For the text-containing cell, return its midpoint in [X, Y] coordinate format. 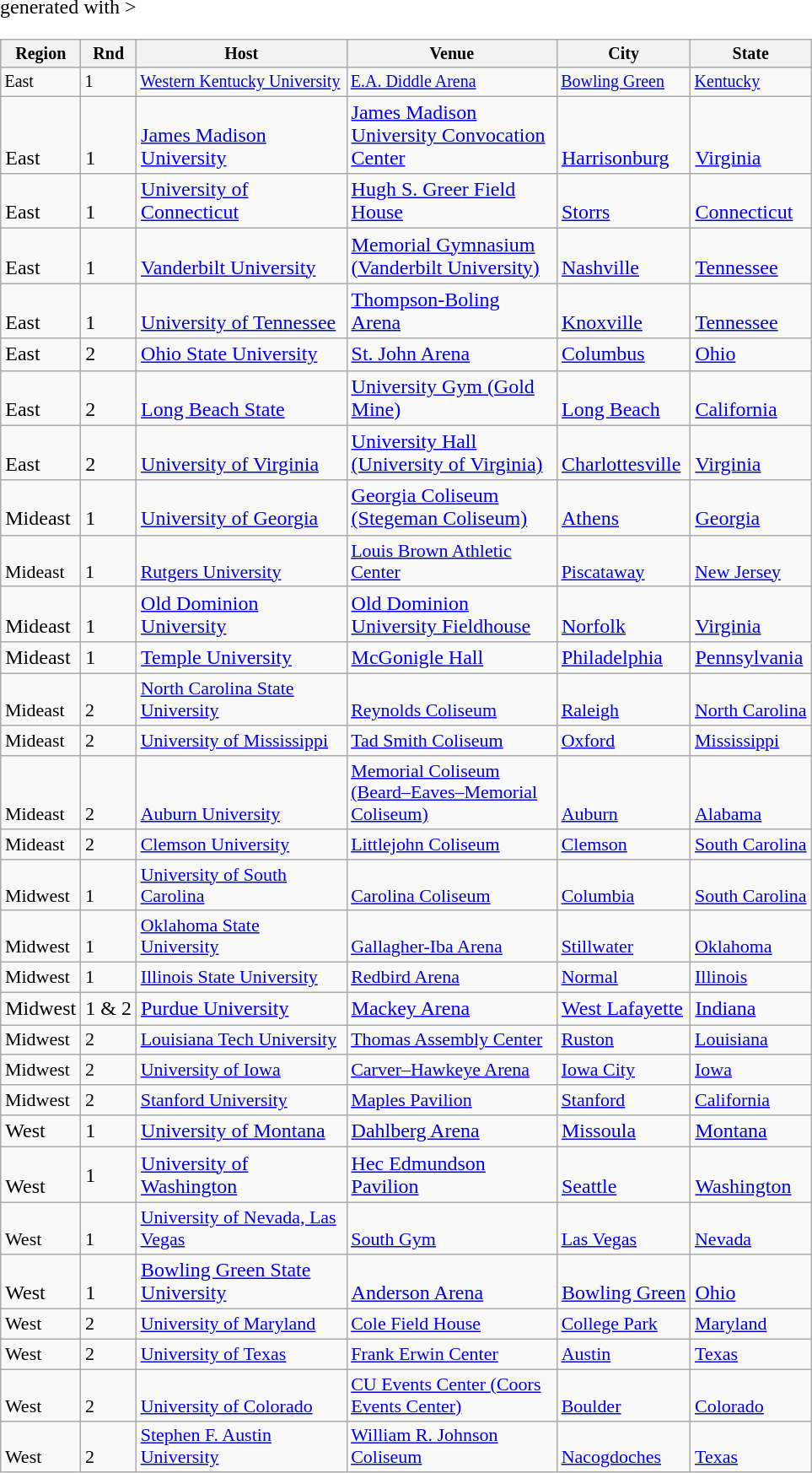
Storrs [623, 201]
Las Vegas [623, 1228]
Columbia [623, 884]
Boulder [623, 1395]
Norfolk [623, 614]
Temple University [241, 658]
Bowling Green State University [241, 1281]
North Carolina [750, 700]
Columbus [623, 354]
James Madison University [241, 135]
University of South Carolina [241, 884]
University of Texas [241, 1354]
Iowa City [623, 1070]
William R. Johnson Coliseum [452, 1446]
Region [40, 54]
University Gym (Gold Mine) [452, 398]
Auburn [623, 793]
St. John Arena [452, 354]
University of Iowa [241, 1070]
Iowa [750, 1070]
College Park [623, 1324]
Alabama [750, 793]
University of Colorado [241, 1395]
McGonigle Hall [452, 658]
Carver–Hawkeye Arena [452, 1070]
Illinois State University [241, 978]
Pennsylvania [750, 658]
Charlottesville [623, 452]
State [750, 54]
New Jersey [750, 560]
Mississippi [750, 741]
Louisiana [750, 1039]
Georgia Coliseum (Stegeman Coliseum) [452, 508]
South Gym [452, 1228]
Long Beach [623, 398]
Seattle [623, 1174]
Stephen F. Austin University [241, 1446]
Rnd [109, 54]
Tad Smith Coliseum [452, 741]
CU Events Center (Coors Events Center) [452, 1395]
University of Connecticut [241, 201]
North Carolina State University [241, 700]
Ruston [623, 1039]
Stanford University [241, 1100]
Venue [452, 54]
Montana [750, 1131]
Carolina Coliseum [452, 884]
Frank Erwin Center [452, 1354]
Ohio State University [241, 354]
Purdue University [241, 1008]
Missoula [623, 1131]
Athens [623, 508]
Nacogdoches [623, 1446]
Thomas Assembly Center [452, 1039]
1 & 2 [109, 1008]
Hugh S. Greer Field House [452, 201]
Vanderbilt University [241, 256]
Thompson-Boling Arena [452, 310]
Clemson University [241, 844]
University Hall (University of Virginia) [452, 452]
Maples Pavilion [452, 1100]
Hec Edmundson Pavilion [452, 1174]
Long Beach State [241, 398]
Raleigh [623, 700]
Gallagher-Iba Arena [452, 936]
Piscataway [623, 560]
Rutgers University [241, 560]
Mackey Arena [452, 1008]
University of Mississippi [241, 741]
Redbird Arena [452, 978]
Illinois [750, 978]
Cole Field House [452, 1324]
University of Montana [241, 1131]
Oxford [623, 741]
Oklahoma State University [241, 936]
Memorial Gymnasium (Vanderbilt University) [452, 256]
Littlejohn Coliseum [452, 844]
Colorado [750, 1395]
Kentucky [750, 81]
Harrisonburg [623, 135]
Memorial Coliseum (Beard–Eaves–Memorial Coliseum) [452, 793]
Austin [623, 1354]
University of Washington [241, 1174]
Georgia [750, 508]
Oklahoma [750, 936]
Normal [623, 978]
Maryland [750, 1324]
Anderson Arena [452, 1281]
Stanford [623, 1100]
University of Virginia [241, 452]
University of Nevada, Las Vegas [241, 1228]
Auburn University [241, 793]
Clemson [623, 844]
Nevada [750, 1228]
Old Dominion University [241, 614]
Host [241, 54]
Connecticut [750, 201]
Dahlberg Arena [452, 1131]
E.A. Diddle Arena [452, 81]
University of Maryland [241, 1324]
Philadelphia [623, 658]
Reynolds Coliseum [452, 700]
Stillwater [623, 936]
Western Kentucky University [241, 81]
University of Tennessee [241, 310]
Louisiana Tech University [241, 1039]
Knoxville [623, 310]
James Madison University Convocation Center [452, 135]
Washington [750, 1174]
West Lafayette [623, 1008]
Old Dominion University Fieldhouse [452, 614]
Indiana [750, 1008]
Louis Brown Athletic Center [452, 560]
University of Georgia [241, 508]
City [623, 54]
Nashville [623, 256]
